Detect which cell encompasses the target text, then output its [x, y] center coordinate. 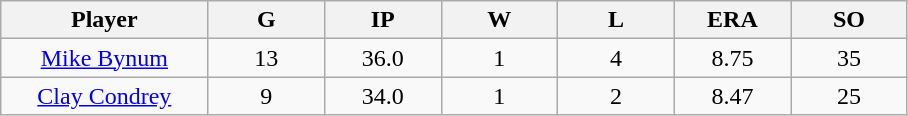
13 [266, 58]
34.0 [384, 96]
25 [850, 96]
G [266, 20]
SO [850, 20]
2 [616, 96]
Mike Bynum [104, 58]
35 [850, 58]
8.75 [732, 58]
ERA [732, 20]
Player [104, 20]
9 [266, 96]
IP [384, 20]
Clay Condrey [104, 96]
8.47 [732, 96]
36.0 [384, 58]
W [500, 20]
L [616, 20]
4 [616, 58]
